For the text-containing cell, return its midpoint in (X, Y) coordinate format. 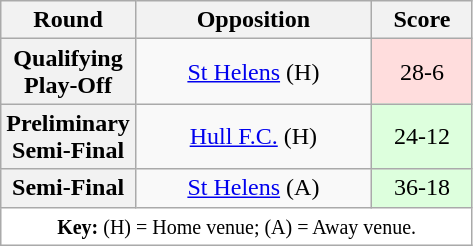
St Helens (H) (253, 72)
36-18 (422, 188)
Preliminary Semi-Final (68, 136)
Round (68, 20)
Semi-Final (68, 188)
Key: (H) = Home venue; (A) = Away venue. (237, 226)
28-6 (422, 72)
Opposition (253, 20)
St Helens (A) (253, 188)
Hull F.C. (H) (253, 136)
Qualifying Play-Off (68, 72)
Score (422, 20)
24-12 (422, 136)
